Locate the cell with the specified text and output its (X, Y) center coordinate. 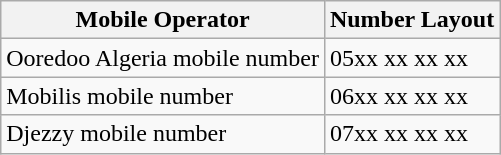
06xx xx xx xx (412, 96)
Number Layout (412, 20)
07xx xx xx xx (412, 134)
Mobile Operator (163, 20)
Djezzy mobile number (163, 134)
05xx xx xx xx (412, 58)
Mobilis mobile number (163, 96)
Ooredoo Algeria mobile number (163, 58)
